Return the [x, y] coordinate for the center point of the cell that contains the specified text.  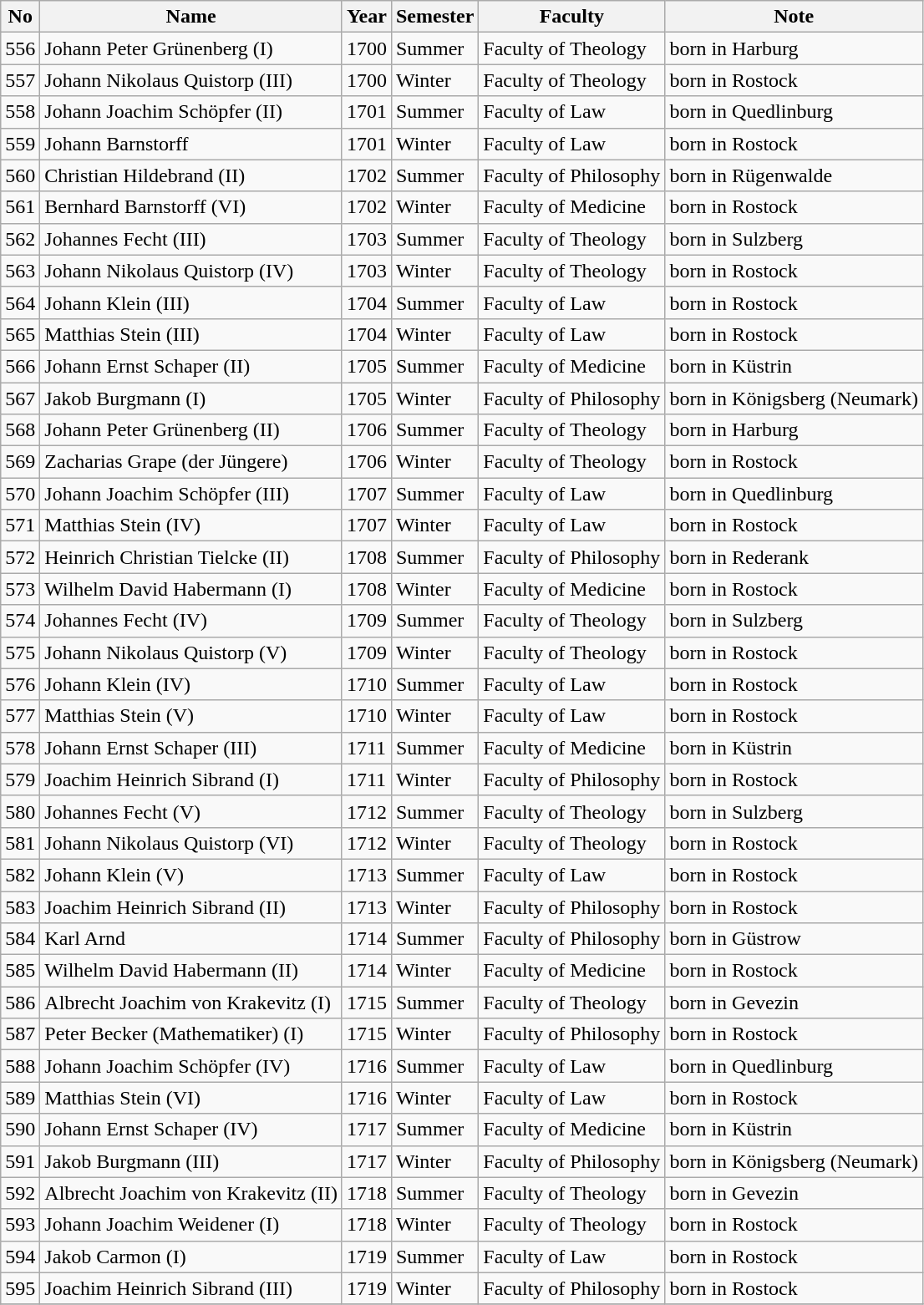
Johann Klein (V) [191, 875]
568 [20, 430]
563 [20, 271]
Albrecht Joachim von Krakevitz (I) [191, 1003]
born in Rederank [794, 557]
Wilhelm David Habermann (II) [191, 971]
575 [20, 652]
578 [20, 748]
Joachim Heinrich Sibrand (III) [191, 1288]
557 [20, 80]
Joachim Heinrich Sibrand (II) [191, 906]
Matthias Stein (V) [191, 716]
Johann Joachim Schöpfer (IV) [191, 1066]
556 [20, 48]
Johann Joachim Schöpfer (II) [191, 112]
Johann Joachim Schöpfer (III) [191, 494]
579 [20, 779]
558 [20, 112]
562 [20, 239]
Johannes Fecht (V) [191, 811]
Johann Klein (IV) [191, 684]
559 [20, 144]
584 [20, 939]
Jakob Carmon (I) [191, 1257]
567 [20, 399]
581 [20, 843]
Faculty [571, 17]
Johann Ernst Schaper (II) [191, 366]
Johann Nikolaus Quistorp (VI) [191, 843]
Johannes Fecht (III) [191, 239]
No [20, 17]
Joachim Heinrich Sibrand (I) [191, 779]
Heinrich Christian Tielcke (II) [191, 557]
590 [20, 1130]
Johann Peter Grünenberg (I) [191, 48]
Jakob Burgmann (III) [191, 1161]
Karl Arnd [191, 939]
Johann Joachim Weidener (I) [191, 1225]
580 [20, 811]
born in Güstrow [794, 939]
595 [20, 1288]
569 [20, 462]
Matthias Stein (VI) [191, 1098]
594 [20, 1257]
Johann Klein (III) [191, 302]
Christian Hildebrand (II) [191, 175]
560 [20, 175]
Albrecht Joachim von Krakevitz (II) [191, 1193]
Name [191, 17]
591 [20, 1161]
Jakob Burgmann (I) [191, 399]
588 [20, 1066]
born in Rügenwalde [794, 175]
Matthias Stein (III) [191, 334]
Johann Peter Grünenberg (II) [191, 430]
Semester [434, 17]
Johann Nikolaus Quistorp (IV) [191, 271]
564 [20, 302]
Wilhelm David Habermann (I) [191, 589]
Johann Nikolaus Quistorp (V) [191, 652]
Zacharias Grape (der Jüngere) [191, 462]
Bernhard Barnstorff (VI) [191, 207]
Johann Ernst Schaper (III) [191, 748]
576 [20, 684]
570 [20, 494]
566 [20, 366]
592 [20, 1193]
572 [20, 557]
593 [20, 1225]
586 [20, 1003]
587 [20, 1034]
Note [794, 17]
583 [20, 906]
561 [20, 207]
Johann Ernst Schaper (IV) [191, 1130]
Matthias Stein (IV) [191, 526]
Peter Becker (Mathematiker) (I) [191, 1034]
589 [20, 1098]
582 [20, 875]
Johann Barnstorff [191, 144]
Johannes Fecht (IV) [191, 621]
571 [20, 526]
577 [20, 716]
565 [20, 334]
Year [366, 17]
585 [20, 971]
574 [20, 621]
Johann Nikolaus Quistorp (III) [191, 80]
573 [20, 589]
